Search for the cell housing the specified text and yield its (x, y) center coordinate. 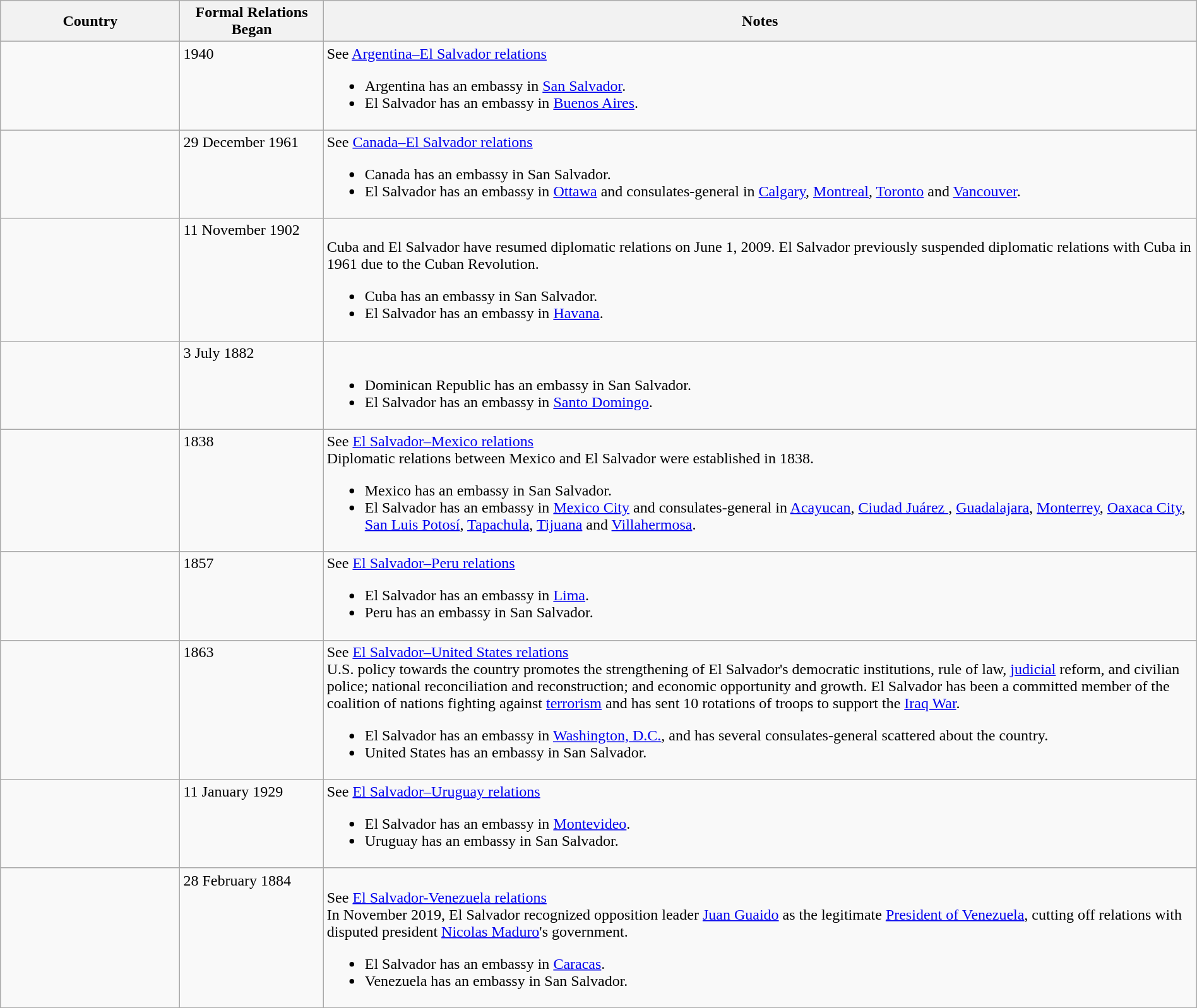
11 November 1902 (251, 280)
3 July 1882 (251, 385)
28 February 1884 (251, 938)
See El Salvador–Uruguay relationsEl Salvador has an embassy in Montevideo.Uruguay has an embassy in San Salvador. (760, 824)
1863 (251, 709)
Country (90, 21)
1857 (251, 596)
Notes (760, 21)
Formal Relations Began (251, 21)
Dominican Republic has an embassy in San Salvador.El Salvador has an embassy in Santo Domingo. (760, 385)
See Argentina–El Salvador relationsArgentina has an embassy in San Salvador.El Salvador has an embassy in Buenos Aires. (760, 86)
1940 (251, 86)
11 January 1929 (251, 824)
1838 (251, 490)
29 December 1961 (251, 174)
See El Salvador–Peru relationsEl Salvador has an embassy in Lima.Peru has an embassy in San Salvador. (760, 596)
